Pinpoint the cell where the given text exists, returning its [X, Y] midpoint coordinate. 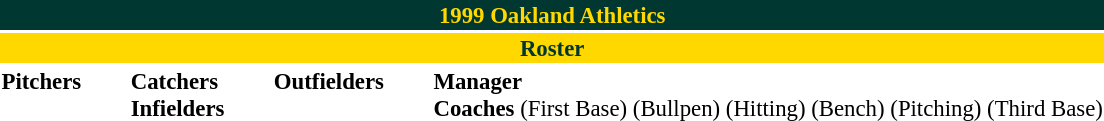
Roster [552, 48]
1999 Oakland Athletics [552, 15]
